Locate the cell with the specified text and output its (X, Y) center coordinate. 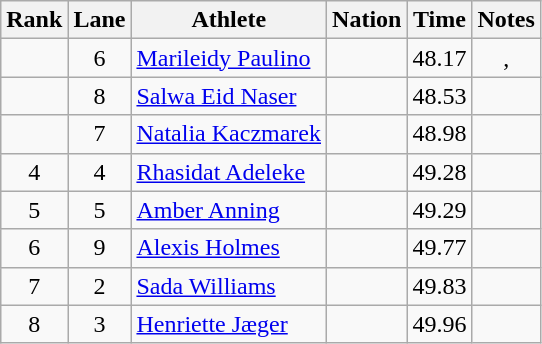
Sada Williams (229, 286)
Nation (367, 20)
Amber Anning (229, 210)
Marileidy Paulino (229, 58)
, (506, 58)
3 (100, 324)
Athlete (229, 20)
48.98 (440, 134)
Henriette Jæger (229, 324)
Salwa Eid Naser (229, 96)
Lane (100, 20)
49.29 (440, 210)
Alexis Holmes (229, 248)
2 (100, 286)
9 (100, 248)
Rhasidat Adeleke (229, 172)
49.83 (440, 286)
Rank (34, 20)
49.77 (440, 248)
Natalia Kaczmarek (229, 134)
49.28 (440, 172)
Time (440, 20)
Notes (506, 20)
48.17 (440, 58)
48.53 (440, 96)
49.96 (440, 324)
